Capture the cell that displays the provided text and extract its [X, Y] central coordinate. 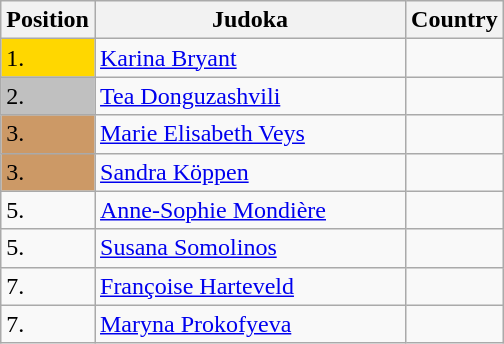
Maryna Prokofyeva [250, 324]
Tea Donguzashvili [250, 96]
Susana Somolinos [250, 248]
Sandra Köppen [250, 172]
1. [48, 58]
Position [48, 20]
Françoise Harteveld [250, 286]
2. [48, 96]
Karina Bryant [250, 58]
Country [455, 20]
Judoka [250, 20]
Marie Elisabeth Veys [250, 134]
Anne-Sophie Mondière [250, 210]
